Identify which cell holds the provided text, then report its (X, Y) central coordinate. 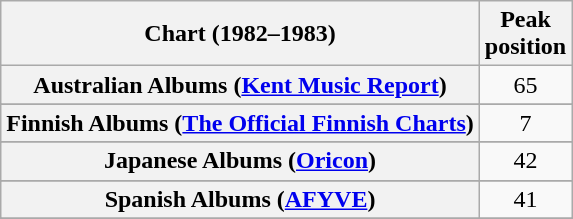
42 (525, 161)
Finnish Albums (The Official Finnish Charts) (240, 123)
Spanish Albums (AFYVE) (240, 199)
Peakposition (525, 34)
Chart (1982–1983) (240, 34)
65 (525, 85)
Australian Albums (Kent Music Report) (240, 85)
Japanese Albums (Oricon) (240, 161)
41 (525, 199)
7 (525, 123)
